Locate the cell with the specified text and output its (X, Y) center coordinate. 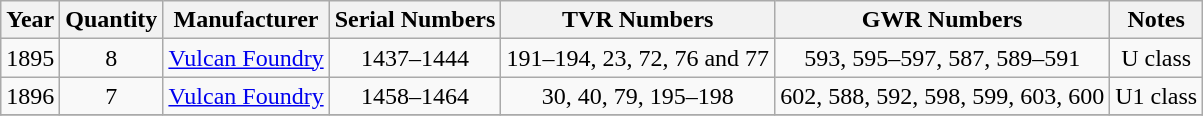
602, 588, 592, 598, 599, 603, 600 (942, 96)
Notes (1156, 20)
8 (112, 58)
GWR Numbers (942, 20)
Manufacturer (246, 20)
U class (1156, 58)
593, 595–597, 587, 589–591 (942, 58)
1896 (30, 96)
Serial Numbers (415, 20)
Quantity (112, 20)
30, 40, 79, 195–198 (638, 96)
1458–1464 (415, 96)
1895 (30, 58)
Year (30, 20)
191–194, 23, 72, 76 and 77 (638, 58)
TVR Numbers (638, 20)
U1 class (1156, 96)
1437–1444 (415, 58)
7 (112, 96)
